Detect which cell encompasses the target text, then output its (X, Y) center coordinate. 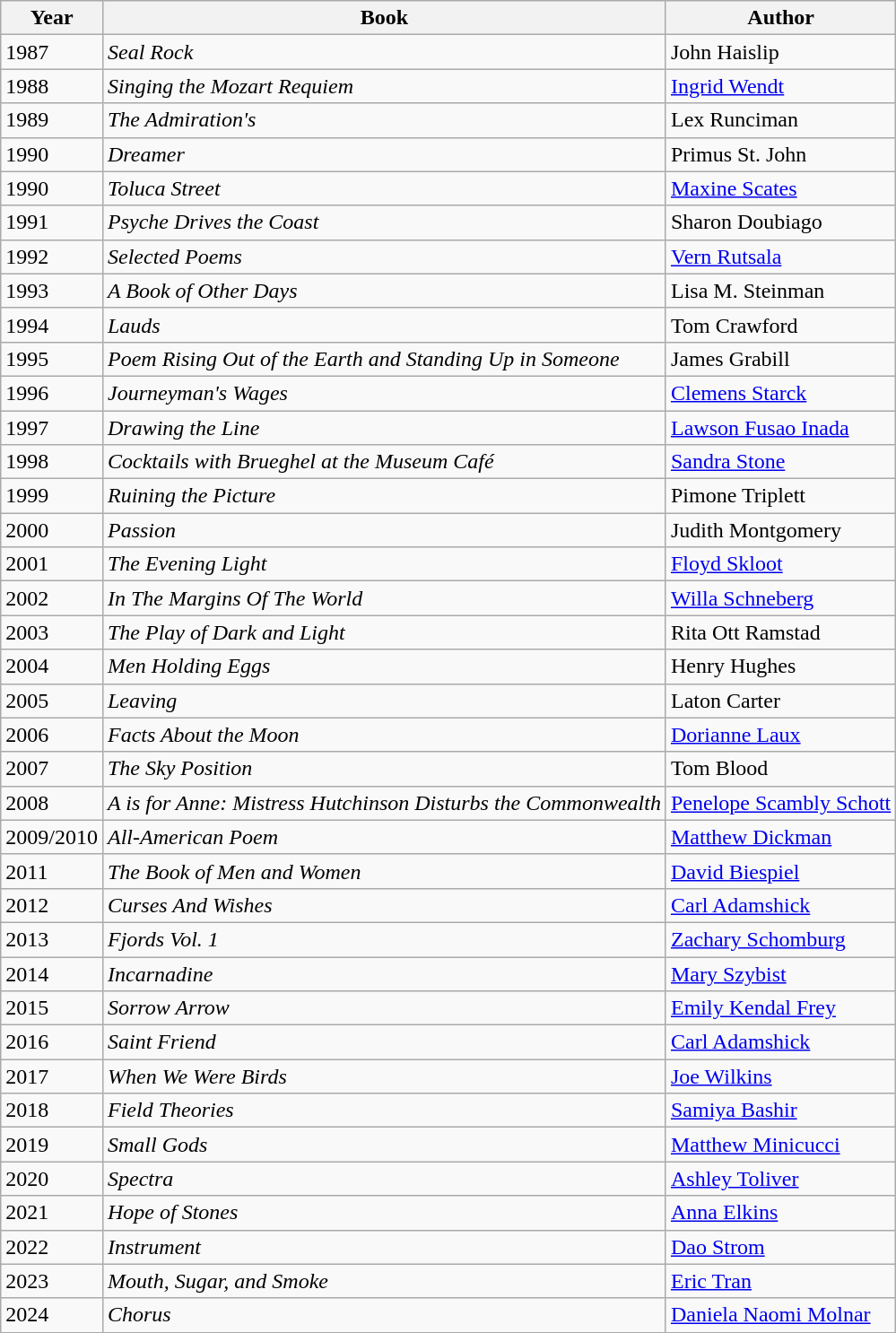
Journeyman's Wages (384, 393)
Facts About the Moon (384, 735)
A is for Anne: Mistress Hutchinson Disturbs the Commonwealth (384, 803)
1989 (52, 120)
Primus St. John (780, 154)
A Book of Other Days (384, 291)
Lauds (384, 325)
2019 (52, 1145)
Dorianne Laux (780, 735)
1995 (52, 359)
Emily Kendal Frey (780, 1008)
Selected Poems (384, 257)
2003 (52, 632)
Anna Elkins (780, 1213)
Author (780, 18)
1987 (52, 52)
John Haislip (780, 52)
1992 (52, 257)
Daniela Naomi Molnar (780, 1315)
2008 (52, 803)
2022 (52, 1247)
Lisa M. Steinman (780, 291)
2014 (52, 973)
2004 (52, 666)
Passion (384, 530)
2007 (52, 769)
2002 (52, 598)
2018 (52, 1111)
When We Were Birds (384, 1076)
Instrument (384, 1247)
Curses And Wishes (384, 905)
James Grabill (780, 359)
Sharon Doubiago (780, 222)
Dreamer (384, 154)
Drawing the Line (384, 428)
Lex Runciman (780, 120)
Psyche Drives the Coast (384, 222)
Hope of Stones (384, 1213)
2021 (52, 1213)
2001 (52, 564)
2000 (52, 530)
1993 (52, 291)
Laton Carter (780, 701)
2020 (52, 1179)
2006 (52, 735)
2023 (52, 1281)
The Evening Light (384, 564)
The Admiration's (384, 120)
All-American Poem (384, 837)
Penelope Scambly Schott (780, 803)
The Book of Men and Women (384, 871)
2005 (52, 701)
Poem Rising Out of the Earth and Standing Up in Someone (384, 359)
Ashley Toliver (780, 1179)
2017 (52, 1076)
In The Margins Of The World (384, 598)
Book (384, 18)
Matthew Minicucci (780, 1145)
Pimone Triplett (780, 496)
Leaving (384, 701)
Chorus (384, 1315)
Dao Strom (780, 1247)
Floyd Skloot (780, 564)
Zachary Schomburg (780, 939)
Ingrid Wendt (780, 86)
1997 (52, 428)
The Sky Position (384, 769)
Year (52, 18)
Singing the Mozart Requiem (384, 86)
Clemens Starck (780, 393)
Cocktails with Brueghel at the Museum Café (384, 462)
The Play of Dark and Light (384, 632)
Judith Montgomery (780, 530)
Ruining the Picture (384, 496)
Spectra (384, 1179)
Men Holding Eggs (384, 666)
1996 (52, 393)
1994 (52, 325)
Maxine Scates (780, 188)
Toluca Street (384, 188)
Seal Rock (384, 52)
Matthew Dickman (780, 837)
2016 (52, 1042)
Fjords Vol. 1 (384, 939)
Joe Wilkins (780, 1076)
Vern Rutsala (780, 257)
1998 (52, 462)
Henry Hughes (780, 666)
Field Theories (384, 1111)
Mouth, Sugar, and Smoke (384, 1281)
2024 (52, 1315)
1988 (52, 86)
Rita Ott Ramstad (780, 632)
Small Gods (384, 1145)
Eric Tran (780, 1281)
Samiya Bashir (780, 1111)
2013 (52, 939)
2012 (52, 905)
Willa Schneberg (780, 598)
Sandra Stone (780, 462)
Sorrow Arrow (384, 1008)
Incarnadine (384, 973)
David Biespiel (780, 871)
1999 (52, 496)
Saint Friend (384, 1042)
Lawson Fusao Inada (780, 428)
2011 (52, 871)
2015 (52, 1008)
Tom Blood (780, 769)
2009/2010 (52, 837)
Tom Crawford (780, 325)
1991 (52, 222)
Mary Szybist (780, 973)
